Determine the [X, Y] coordinate at the center of the cell enclosing the given text.  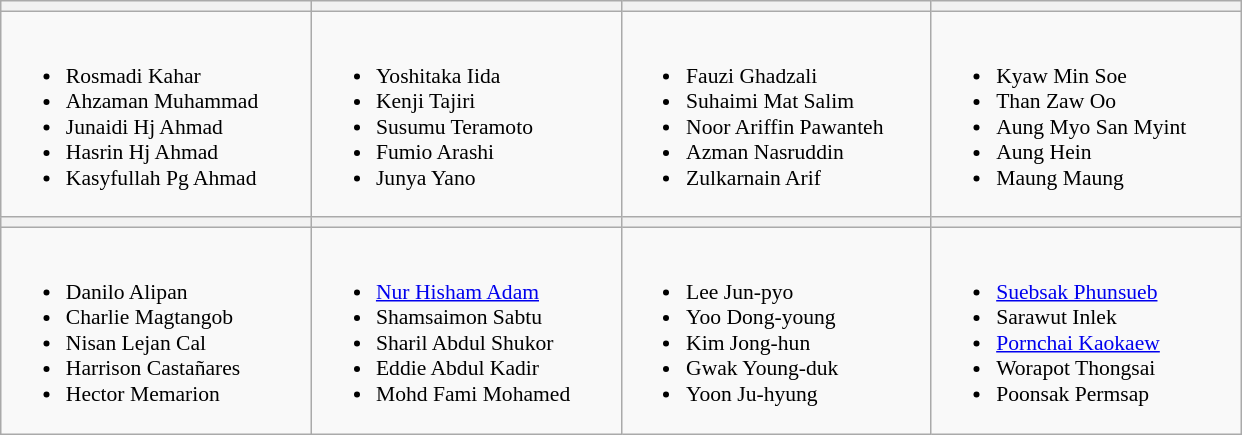
Suebsak PhunsuebSarawut InlekPornchai KaokaewWorapot ThongsaiPoonsak Permsap [1086, 331]
Rosmadi KaharAhzaman MuhammadJunaidi Hj AhmadHasrin Hj AhmadKasyfullah Pg Ahmad [156, 114]
Yoshitaka IidaKenji TajiriSusumu TeramotoFumio ArashiJunya Yano [466, 114]
Lee Jun-pyoYoo Dong-youngKim Jong-hunGwak Young-dukYoon Ju-hyung [776, 331]
Kyaw Min SoeThan Zaw OoAung Myo San MyintAung HeinMaung Maung [1086, 114]
Nur Hisham AdamShamsaimon SabtuSharil Abdul ShukorEddie Abdul KadirMohd Fami Mohamed [466, 331]
Danilo AlipanCharlie MagtangobNisan Lejan CalHarrison CastañaresHector Memarion [156, 331]
Fauzi GhadzaliSuhaimi Mat SalimNoor Ariffin PawantehAzman NasruddinZulkarnain Arif [776, 114]
